Return the (X, Y) coordinate for the center point of the cell that contains the specified text.  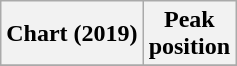
Peakposition (189, 34)
Chart (2019) (72, 34)
